Search for the cell housing the specified text and yield its (X, Y) center coordinate. 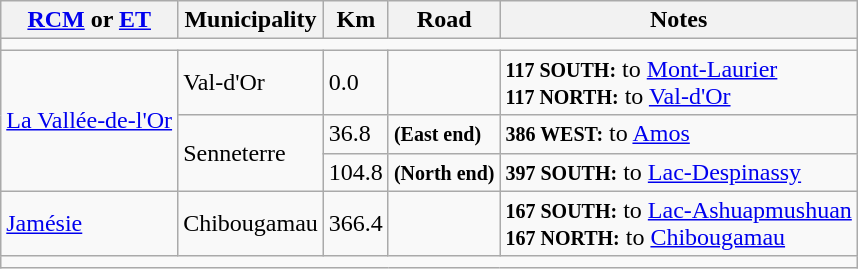
Km (356, 20)
36.8 (356, 134)
Val-d'Or (251, 82)
0.0 (356, 82)
RCM or ET (90, 20)
(North end) (444, 172)
386 WEST: to Amos (678, 134)
366.4 (356, 224)
117 SOUTH: to Mont-Laurier 117 NORTH: to Val-d'Or (678, 82)
167 SOUTH: to Lac-Ashuapmushuan 167 NORTH: to Chibougamau (678, 224)
Senneterre (251, 153)
(East end) (444, 134)
Jamésie (90, 224)
Road (444, 20)
La Vallée-de-l'Or (90, 120)
Chibougamau (251, 224)
Municipality (251, 20)
Notes (678, 20)
397 SOUTH: to Lac-Despinassy (678, 172)
104.8 (356, 172)
